Return (X, Y) of the center of cell containing provided text 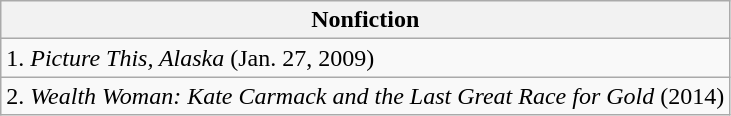
Nonfiction (366, 20)
1. Picture This, Alaska (Jan. 27, 2009) (366, 58)
2. Wealth Woman: Kate Carmack and the Last Great Race for Gold (2014) (366, 96)
